Return the [x, y] coordinate for the center point of the cell that contains the specified text.  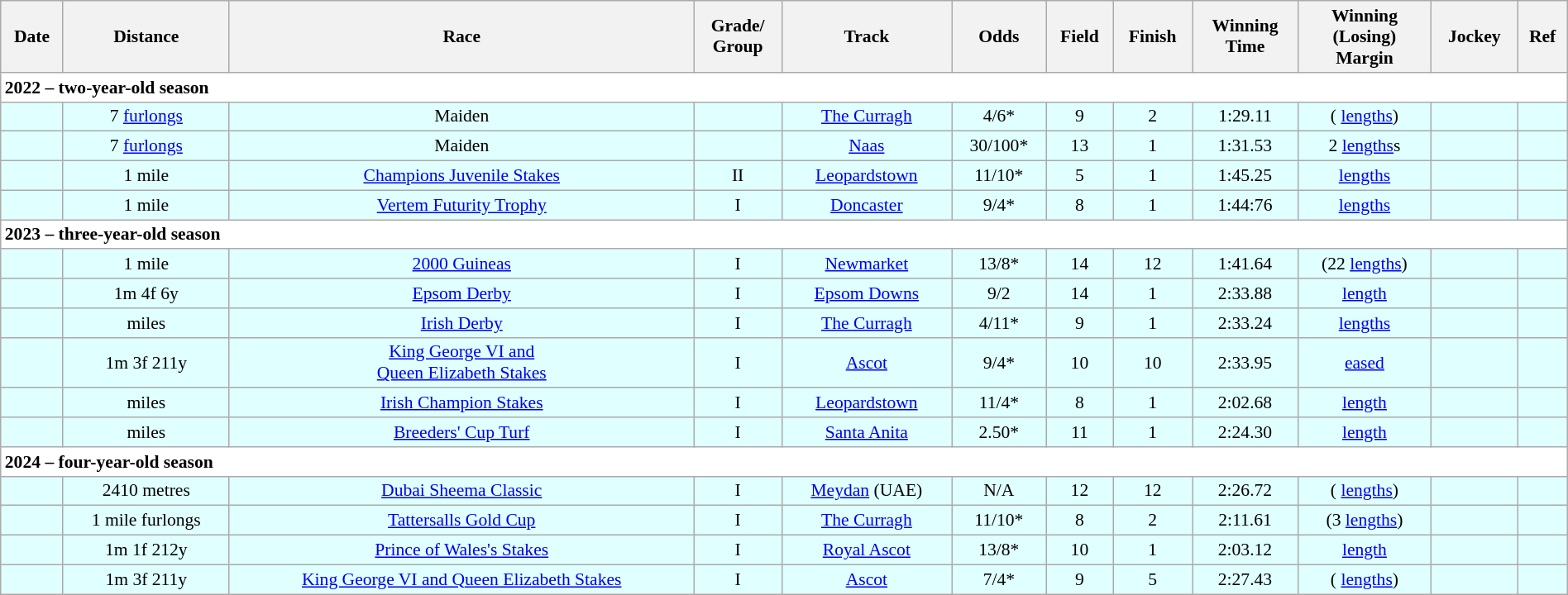
Ref [1542, 36]
2:26.72 [1245, 491]
1:41.64 [1245, 264]
Distance [146, 36]
7/4* [999, 579]
Irish Derby [461, 323]
2:27.43 [1245, 579]
Field [1080, 36]
(3 lengths) [1365, 521]
13 [1080, 146]
2:11.61 [1245, 521]
2000 Guineas [461, 264]
Doncaster [867, 205]
Newmarket [867, 264]
1:44:76 [1245, 205]
Odds [999, 36]
II [738, 176]
9/2 [999, 293]
2410 metres [146, 491]
11 [1080, 432]
Winning(Losing)Margin [1365, 36]
Track [867, 36]
1m 4f 6y [146, 293]
4/6* [999, 117]
Royal Ascot [867, 550]
30/100* [999, 146]
11/4* [999, 403]
2:33.24 [1245, 323]
Meydan (UAE) [867, 491]
1m 1f 212y [146, 550]
1:45.25 [1245, 176]
2.50* [999, 432]
Race [461, 36]
N/A [999, 491]
eased [1365, 362]
1:29.11 [1245, 117]
Date [31, 36]
2023 – three-year-old season [784, 235]
Finish [1153, 36]
Epsom Downs [867, 293]
(22 lengths) [1365, 264]
4/11* [999, 323]
2:33.88 [1245, 293]
Breeders' Cup Turf [461, 432]
2:24.30 [1245, 432]
Epsom Derby [461, 293]
WinningTime [1245, 36]
2:33.95 [1245, 362]
2024 – four-year-old season [784, 462]
Jockey [1475, 36]
Prince of Wales's Stakes [461, 550]
1:31.53 [1245, 146]
King George VI andQueen Elizabeth Stakes [461, 362]
2:03.12 [1245, 550]
Dubai Sheema Classic [461, 491]
Naas [867, 146]
Vertem Futurity Trophy [461, 205]
2022 – two-year-old season [784, 88]
Santa Anita [867, 432]
1 mile furlongs [146, 521]
King George VI and Queen Elizabeth Stakes [461, 579]
Tattersalls Gold Cup [461, 521]
Irish Champion Stakes [461, 403]
Grade/Group [738, 36]
2 lengthss [1365, 146]
Champions Juvenile Stakes [461, 176]
2:02.68 [1245, 403]
